Provide the [X, Y] coordinate of the cell's center where the given text is located.  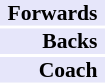
Backs [52, 41]
Forwards [52, 13]
Coach [52, 70]
